Return (X, Y) of the center of cell containing provided text 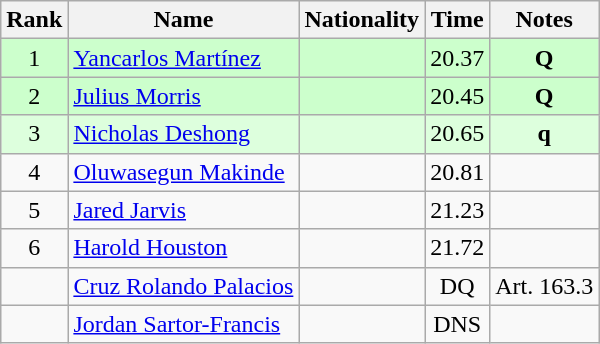
Time (458, 20)
DQ (458, 286)
20.65 (458, 134)
Name (184, 20)
Jared Jarvis (184, 210)
4 (34, 172)
20.81 (458, 172)
Notes (544, 20)
DNS (458, 324)
21.72 (458, 248)
Art. 163.3 (544, 286)
5 (34, 210)
q (544, 134)
21.23 (458, 210)
Rank (34, 20)
Harold Houston (184, 248)
Nicholas Deshong (184, 134)
Julius Morris (184, 96)
20.45 (458, 96)
2 (34, 96)
Oluwasegun Makinde (184, 172)
Cruz Rolando Palacios (184, 286)
3 (34, 134)
Yancarlos Martínez (184, 58)
6 (34, 248)
1 (34, 58)
Jordan Sartor-Francis (184, 324)
Nationality (362, 20)
20.37 (458, 58)
